Output the [x, y] coordinate of the center of the cell containing the given text.  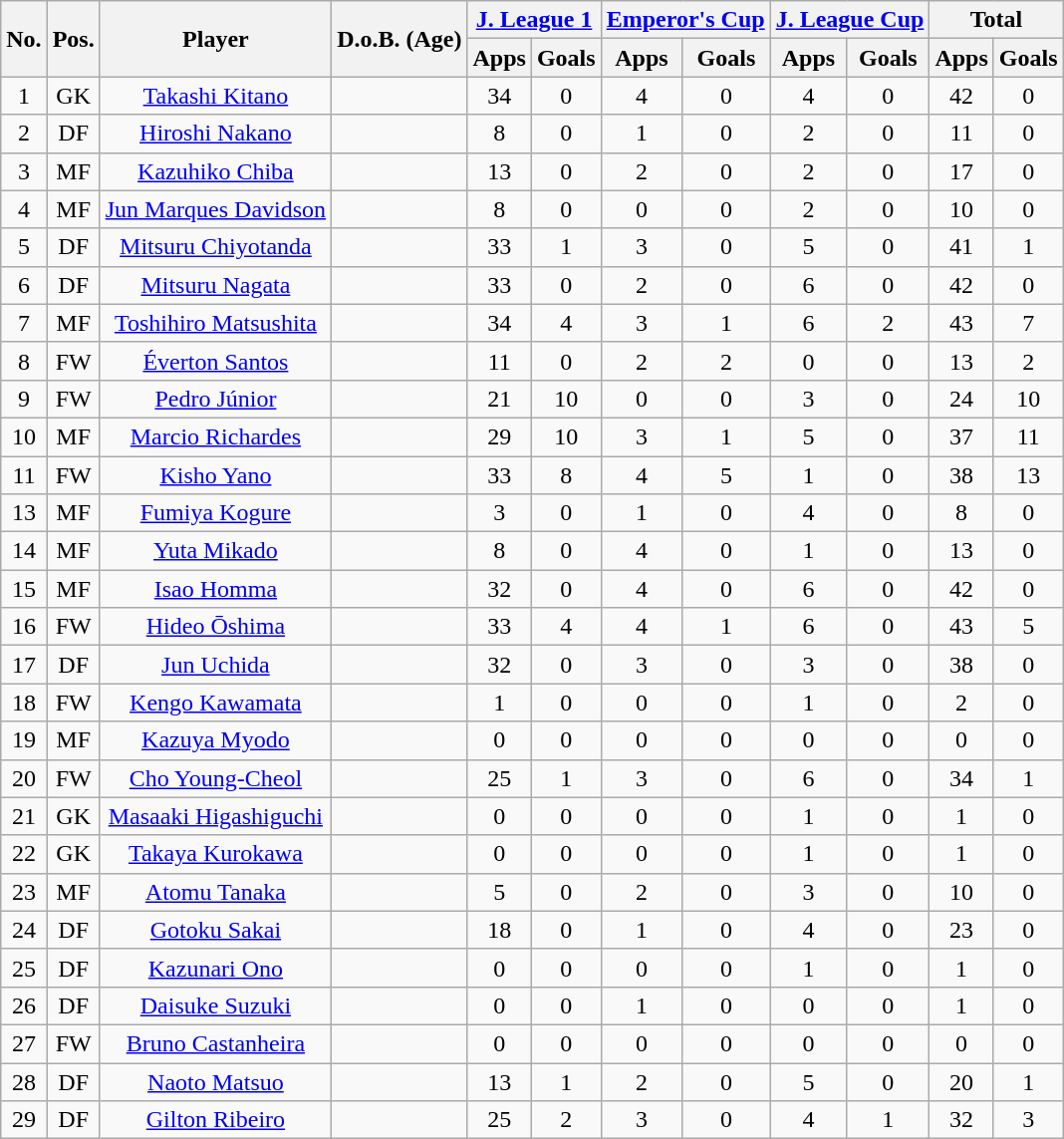
Player [215, 39]
Masaaki Higashiguchi [215, 816]
Gilton Ribeiro [215, 1120]
28 [24, 1081]
J. League 1 [534, 20]
Fumiya Kogure [215, 513]
Bruno Castanheira [215, 1043]
Takashi Kitano [215, 96]
Atomu Tanaka [215, 892]
Pos. [74, 39]
37 [961, 436]
Mitsuru Chiyotanda [215, 247]
14 [24, 551]
Isao Homma [215, 589]
Gotoku Sakai [215, 930]
15 [24, 589]
Éverton Santos [215, 361]
Naoto Matsuo [215, 1081]
Hiroshi Nakano [215, 134]
Kazuhiko Chiba [215, 171]
26 [24, 1005]
19 [24, 740]
Kengo Kawamata [215, 703]
Jun Marques Davidson [215, 209]
Daisuke Suzuki [215, 1005]
Hideo Ōshima [215, 627]
No. [24, 39]
Emperor's Cup [685, 20]
Jun Uchida [215, 665]
Kazunari Ono [215, 968]
Marcio Richardes [215, 436]
27 [24, 1043]
Takaya Kurokawa [215, 854]
Kazuya Myodo [215, 740]
Cho Young-Cheol [215, 778]
9 [24, 399]
16 [24, 627]
Toshihiro Matsushita [215, 323]
22 [24, 854]
Kisho Yano [215, 475]
J. League Cup [850, 20]
D.o.B. (Age) [399, 39]
Pedro Júnior [215, 399]
41 [961, 247]
Mitsuru Nagata [215, 285]
Yuta Mikado [215, 551]
Total [996, 20]
